Determine the (x, y) coordinate at the center of the cell enclosing the given text.  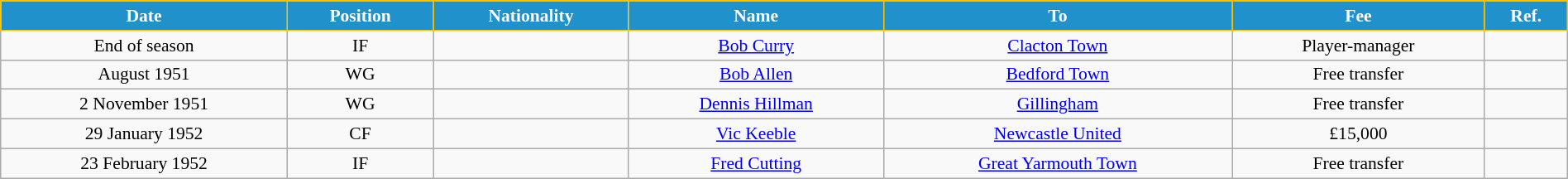
Vic Keeble (756, 134)
Clacton Town (1058, 46)
Great Yarmouth Town (1058, 163)
Player-manager (1359, 46)
Newcastle United (1058, 134)
Bedford Town (1058, 75)
Name (756, 16)
Bob Curry (756, 46)
CF (360, 134)
End of season (144, 46)
To (1058, 16)
Bob Allen (756, 75)
29 January 1952 (144, 134)
Position (360, 16)
Nationality (531, 16)
23 February 1952 (144, 163)
Fred Cutting (756, 163)
Date (144, 16)
August 1951 (144, 75)
Dennis Hillman (756, 104)
Fee (1359, 16)
Ref. (1526, 16)
Gillingham (1058, 104)
£15,000 (1359, 134)
2 November 1951 (144, 104)
